Capture the cell that displays the provided text and extract its (x, y) central coordinate. 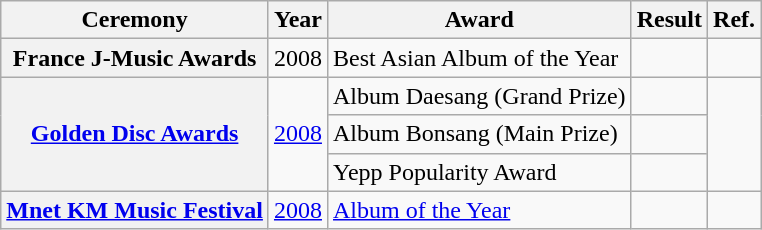
France J-Music Awards (135, 58)
Album of the Year (479, 210)
Year (298, 20)
Ref. (734, 20)
Album Bonsang (Main Prize) (479, 134)
Album Daesang (Grand Prize) (479, 96)
Mnet KM Music Festival (135, 210)
Yepp Popularity Award (479, 172)
Golden Disc Awards (135, 134)
Result (669, 20)
Ceremony (135, 20)
Best Asian Album of the Year (479, 58)
Award (479, 20)
